Find where the given text appears and provide that cell's center as (X, Y) coordinate. 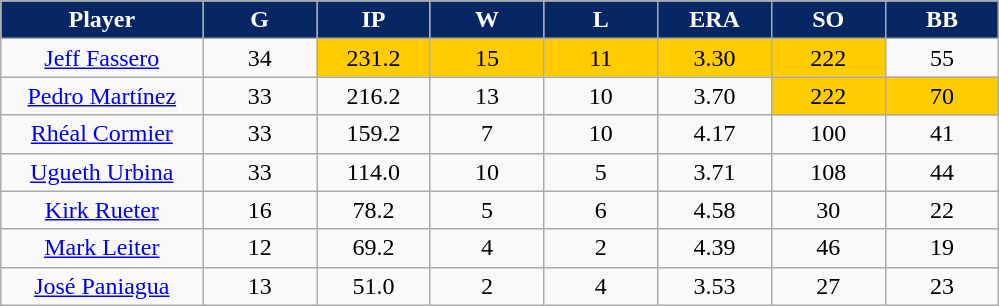
11 (601, 58)
Ugueth Urbina (102, 172)
3.30 (715, 58)
3.70 (715, 96)
30 (828, 210)
12 (260, 248)
46 (828, 248)
7 (487, 134)
Pedro Martínez (102, 96)
4.39 (715, 248)
Rhéal Cormier (102, 134)
70 (942, 96)
216.2 (374, 96)
4.17 (715, 134)
3.71 (715, 172)
4.58 (715, 210)
27 (828, 286)
22 (942, 210)
BB (942, 20)
23 (942, 286)
ERA (715, 20)
6 (601, 210)
108 (828, 172)
16 (260, 210)
44 (942, 172)
55 (942, 58)
231.2 (374, 58)
L (601, 20)
51.0 (374, 286)
114.0 (374, 172)
SO (828, 20)
78.2 (374, 210)
IP (374, 20)
3.53 (715, 286)
Player (102, 20)
41 (942, 134)
Kirk Rueter (102, 210)
34 (260, 58)
José Paniagua (102, 286)
100 (828, 134)
69.2 (374, 248)
159.2 (374, 134)
19 (942, 248)
Mark Leiter (102, 248)
G (260, 20)
Jeff Fassero (102, 58)
W (487, 20)
15 (487, 58)
